Identify which cell holds the provided text, then report its [X, Y] central coordinate. 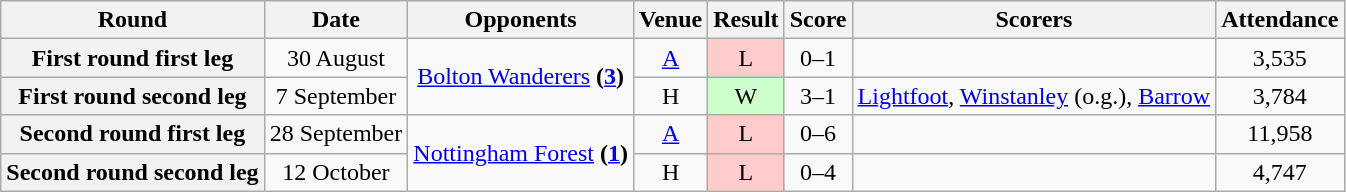
First round second leg [132, 96]
Second round second leg [132, 172]
W [746, 96]
3,535 [1280, 58]
7 September [336, 96]
Lightfoot, Winstanley (o.g.), Barrow [1034, 96]
0–6 [818, 134]
28 September [336, 134]
Opponents [521, 20]
11,958 [1280, 134]
Venue [670, 20]
First round first leg [132, 58]
Attendance [1280, 20]
Score [818, 20]
0–4 [818, 172]
Nottingham Forest (1) [521, 153]
3,784 [1280, 96]
Result [746, 20]
Scorers [1034, 20]
Date [336, 20]
0–1 [818, 58]
Round [132, 20]
3–1 [818, 96]
12 October [336, 172]
4,747 [1280, 172]
Bolton Wanderers (3) [521, 77]
30 August [336, 58]
Second round first leg [132, 134]
